Output the (x, y) coordinate of the center of the cell containing the given text.  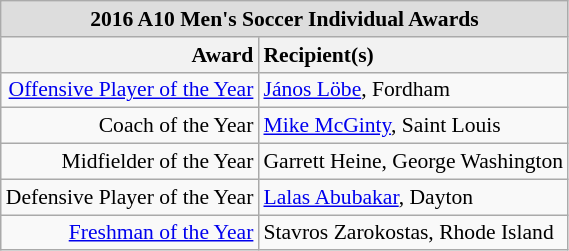
2016 A10 Men's Soccer Individual Awards (284, 19)
János Löbe, Fordham (413, 90)
Recipient(s) (413, 55)
Midfielder of the Year (130, 162)
Award (130, 55)
Garrett Heine, George Washington (413, 162)
Offensive Player of the Year (130, 90)
Mike McGinty, Saint Louis (413, 126)
Coach of the Year (130, 126)
Freshman of the Year (130, 233)
Defensive Player of the Year (130, 197)
Lalas Abubakar, Dayton (413, 197)
Stavros Zarokostas, Rhode Island (413, 233)
